Determine the (x, y) coordinate at the center of the cell enclosing the given text.  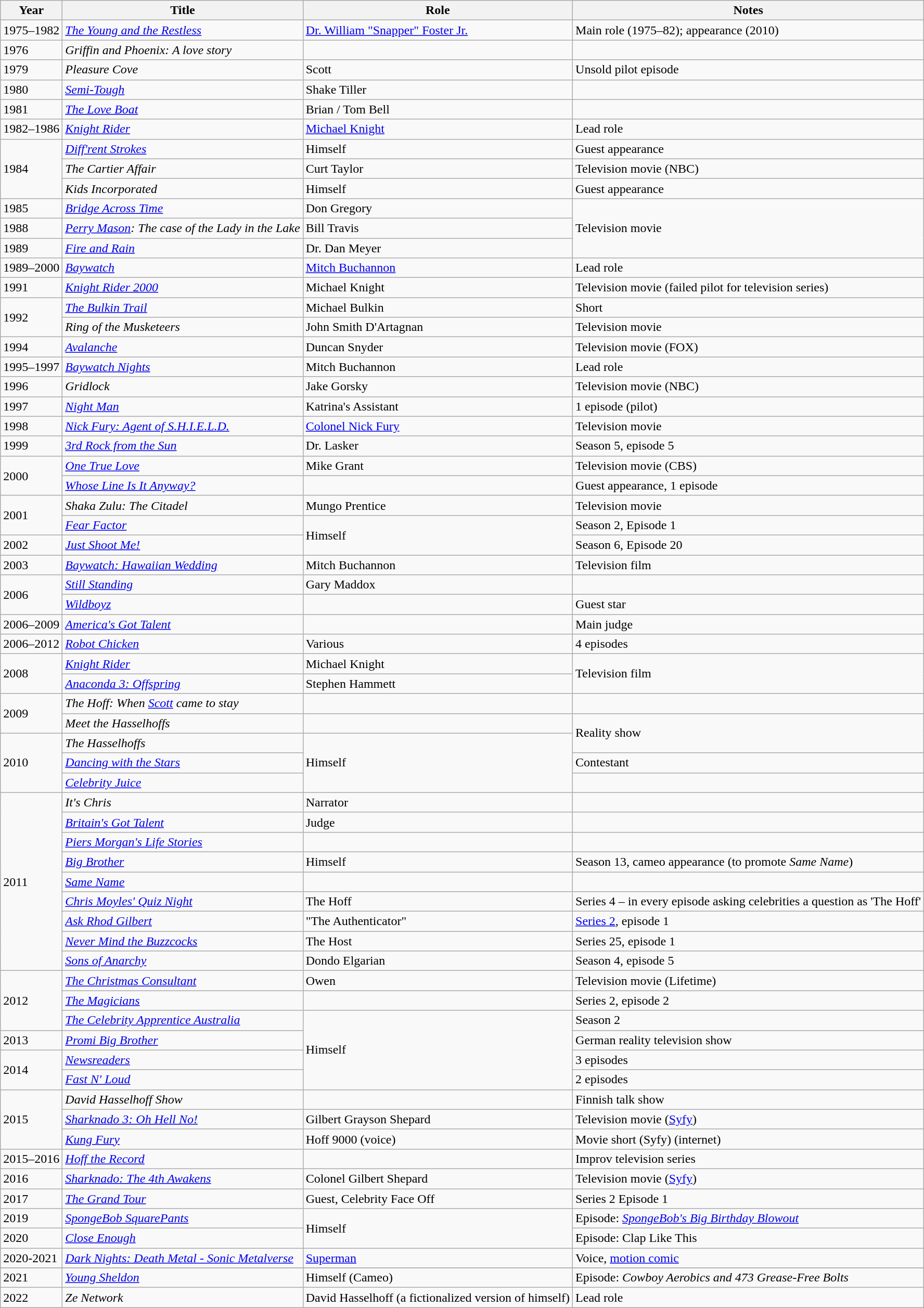
2002 (31, 545)
Baywatch: Hawaiian Wedding (183, 565)
Season 6, Episode 20 (748, 545)
Episode: Clap Like This (748, 1238)
The Host (438, 941)
Shake Tiller (438, 89)
Stephen Hammett (438, 684)
Television movie (Lifetime) (748, 981)
Television movie (FOX) (748, 347)
1995–1997 (31, 367)
Television movie (failed pilot for television series) (748, 288)
Narrator (438, 802)
"The Authenticator" (438, 921)
Series 2, episode 2 (748, 1001)
SpongeBob SquarePants (183, 1219)
Just Shoot Me! (183, 545)
Semi-Tough (183, 89)
America's Got Talent (183, 624)
Season 5, episode 5 (748, 446)
Mike Grant (438, 466)
Jake Gorsky (438, 387)
Robot Chicken (183, 644)
Griffin and Phoenix: A love story (183, 50)
Title (183, 10)
The Young and the Restless (183, 30)
Movie short (Syfy) (internet) (748, 1139)
1976 (31, 50)
2021 (31, 1278)
Various (438, 644)
Reality show (748, 733)
2006–2009 (31, 624)
David Hasselhoff Show (183, 1099)
Never Mind the Buzzcocks (183, 941)
1980 (31, 89)
Ring of the Musketeers (183, 327)
Knight Rider 2000 (183, 288)
Sharknado: The 4th Awakens (183, 1178)
The Hoff (438, 902)
1984 (31, 169)
Dr. William "Snapper" Foster Jr. (438, 30)
Night Man (183, 406)
2012 (31, 1001)
Dr. Lasker (438, 446)
The Grand Tour (183, 1198)
1989 (31, 248)
It's Chris (183, 802)
2022 (31, 1298)
Kung Fury (183, 1139)
One True Love (183, 466)
1975–1982 (31, 30)
Promi Big Brother (183, 1040)
Still Standing (183, 585)
Episode: SpongeBob's Big Birthday Blowout (748, 1219)
Series 25, episode 1 (748, 941)
Baywatch Nights (183, 367)
Voice, motion comic (748, 1258)
2011 (31, 881)
Season 4, episode 5 (748, 961)
1982–1986 (31, 129)
Diff'rent Strokes (183, 149)
Michael Bulkin (438, 307)
Baywatch (183, 268)
2014 (31, 1070)
The Cartier Affair (183, 169)
Piers Morgan's Life Stories (183, 842)
2017 (31, 1198)
2015 (31, 1119)
2009 (31, 713)
Same Name (183, 882)
Mungo Prentice (438, 505)
Guest star (748, 605)
Close Enough (183, 1238)
Hoff the Record (183, 1159)
The Hasselhoffs (183, 743)
1989–2000 (31, 268)
Curt Taylor (438, 169)
2006–2012 (31, 644)
Year (31, 10)
Celebrity Juice (183, 783)
Series 2, episode 1 (748, 921)
Series 2 Episode 1 (748, 1198)
2008 (31, 674)
2020-2021 (31, 1258)
Colonel Gilbert Shepard (438, 1178)
3 episodes (748, 1060)
1998 (31, 426)
Fast N' Loud (183, 1080)
German reality television show (748, 1040)
1988 (31, 228)
Finnish talk show (748, 1099)
2010 (31, 763)
Notes (748, 10)
Dondo Elgarian (438, 961)
Young Sheldon (183, 1278)
2013 (31, 1040)
Scott (438, 70)
Contestant (748, 763)
Chris Moyles' Quiz Night (183, 902)
Season 2 (748, 1020)
The Love Boat (183, 109)
Gridlock (183, 387)
2006 (31, 595)
Whose Line Is It Anyway? (183, 485)
1996 (31, 387)
2020 (31, 1238)
Dancing with the Stars (183, 763)
David Hasselhoff (a fictionalized version of himself) (438, 1298)
1981 (31, 109)
Fear Factor (183, 525)
Wildboyz (183, 605)
Shaka Zulu: The Citadel (183, 505)
Don Gregory (438, 208)
Sons of Anarchy (183, 961)
Britain's Got Talent (183, 822)
Katrina's Assistant (438, 406)
Short (748, 307)
Pleasure Cove (183, 70)
Main judge (748, 624)
Gilbert Grayson Shepard (438, 1119)
Unsold pilot episode (748, 70)
Avalanche (183, 347)
Colonel Nick Fury (438, 426)
Newsreaders (183, 1060)
Nick Fury: Agent of S.H.I.E.L.D. (183, 426)
John Smith D'Artagnan (438, 327)
2001 (31, 515)
1997 (31, 406)
Ze Network (183, 1298)
The Christmas Consultant (183, 981)
The Magicians (183, 1001)
Main role (1975–82); appearance (2010) (748, 30)
Episode: Cowboy Aerobics and 473 Grease-Free Bolts (748, 1278)
Ask Rhod Gilbert (183, 921)
Season 13, cameo appearance (to promote Same Name) (748, 862)
Series 4 – in every episode asking celebrities a question as 'The Hoff' (748, 902)
Dark Nights: Death Metal - Sonic Metalverse (183, 1258)
Duncan Snyder (438, 347)
Season 2, Episode 1 (748, 525)
2019 (31, 1219)
1979 (31, 70)
Brian / Tom Bell (438, 109)
1991 (31, 288)
The Celebrity Apprentice Australia (183, 1020)
Anaconda 3: Offspring (183, 684)
Role (438, 10)
Kids Incorporated (183, 188)
Guest appearance, 1 episode (748, 485)
1994 (31, 347)
Judge (438, 822)
Owen (438, 981)
Guest, Celebrity Face Off (438, 1198)
Fire and Rain (183, 248)
Bill Travis (438, 228)
Himself (Cameo) (438, 1278)
Meet the Hasselhoffs (183, 723)
1999 (31, 446)
2015–2016 (31, 1159)
Sharknado 3: Oh Hell No! (183, 1119)
The Bulkin Trail (183, 307)
2000 (31, 476)
Perry Mason: The case of the Lady in the Lake (183, 228)
Dr. Dan Meyer (438, 248)
Gary Maddox (438, 585)
2016 (31, 1178)
Bridge Across Time (183, 208)
Television movie (CBS) (748, 466)
4 episodes (748, 644)
1 episode (pilot) (748, 406)
Hoff 9000 (voice) (438, 1139)
Improv television series (748, 1159)
2 episodes (748, 1080)
3rd Rock from the Sun (183, 446)
Big Brother (183, 862)
2003 (31, 565)
1985 (31, 208)
The Hoff: When Scott came to stay (183, 703)
Superman (438, 1258)
1992 (31, 317)
